Scan for the cell matching the given text and deliver its [X, Y] coordinate at center. 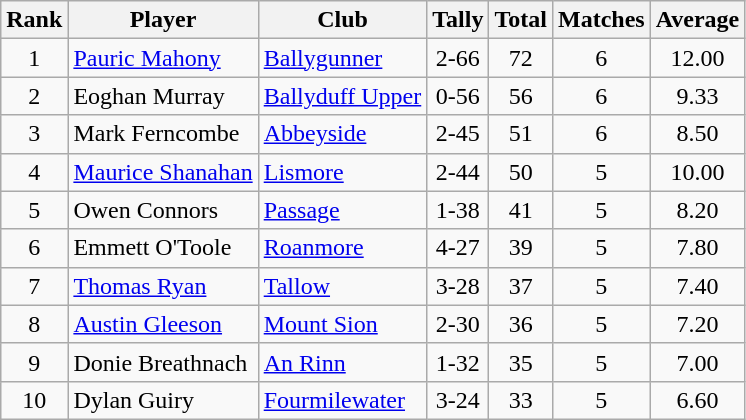
7 [34, 286]
Donie Breathnach [163, 362]
3-28 [458, 286]
Player [163, 20]
33 [521, 400]
51 [521, 134]
7.40 [698, 286]
1 [34, 58]
37 [521, 286]
2-45 [458, 134]
8 [34, 324]
Tally [458, 20]
An Rinn [342, 362]
2-30 [458, 324]
9 [34, 362]
35 [521, 362]
Lismore [342, 172]
Emmett O'Toole [163, 248]
Abbeyside [342, 134]
Maurice Shanahan [163, 172]
Ballyduff Upper [342, 96]
9.33 [698, 96]
Passage [342, 210]
36 [521, 324]
50 [521, 172]
1-32 [458, 362]
Eoghan Murray [163, 96]
Ballygunner [342, 58]
Roanmore [342, 248]
8.50 [698, 134]
Mark Ferncombe [163, 134]
Austin Gleeson [163, 324]
3-24 [458, 400]
12.00 [698, 58]
Average [698, 20]
Dylan Guiry [163, 400]
Thomas Ryan [163, 286]
2 [34, 96]
10 [34, 400]
10.00 [698, 172]
72 [521, 58]
7.20 [698, 324]
Total [521, 20]
Owen Connors [163, 210]
Tallow [342, 286]
Mount Sion [342, 324]
39 [521, 248]
3 [34, 134]
56 [521, 96]
4 [34, 172]
7.00 [698, 362]
Pauric Mahony [163, 58]
Rank [34, 20]
0-56 [458, 96]
Fourmilewater [342, 400]
Matches [602, 20]
7.80 [698, 248]
41 [521, 210]
6.60 [698, 400]
1-38 [458, 210]
2-44 [458, 172]
8.20 [698, 210]
2-66 [458, 58]
Club [342, 20]
4-27 [458, 248]
